Determine the [x, y] coordinate at the center of the cell enclosing the given text.  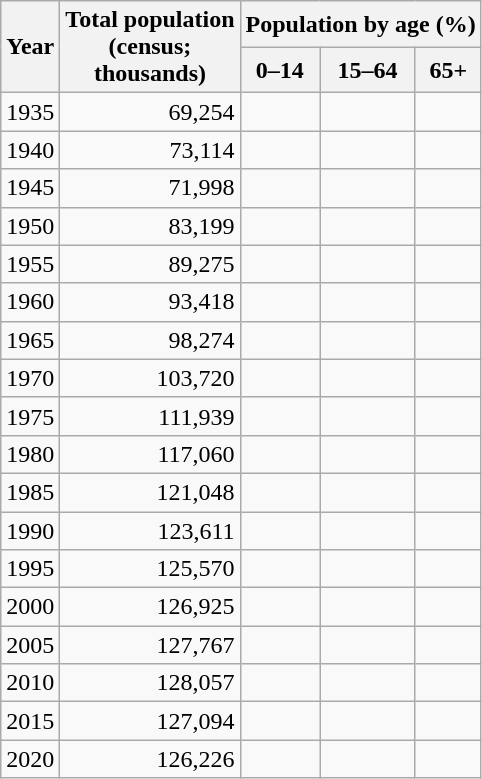
1940 [30, 150]
2015 [30, 721]
1975 [30, 416]
83,199 [150, 226]
1970 [30, 378]
Year [30, 47]
71,998 [150, 188]
126,925 [150, 607]
1935 [30, 112]
1985 [30, 492]
121,048 [150, 492]
2005 [30, 645]
73,114 [150, 150]
93,418 [150, 302]
1965 [30, 340]
103,720 [150, 378]
2020 [30, 759]
1995 [30, 569]
127,094 [150, 721]
111,939 [150, 416]
15–64 [368, 70]
69,254 [150, 112]
1960 [30, 302]
Total population(census;thousands) [150, 47]
1980 [30, 454]
1945 [30, 188]
2000 [30, 607]
89,275 [150, 264]
126,226 [150, 759]
Population by age (%) [360, 24]
1955 [30, 264]
123,611 [150, 531]
127,767 [150, 645]
65+ [448, 70]
125,570 [150, 569]
128,057 [150, 683]
1990 [30, 531]
1950 [30, 226]
0–14 [280, 70]
2010 [30, 683]
98,274 [150, 340]
117,060 [150, 454]
